Pinpoint the cell where the given text exists, returning its [X, Y] midpoint coordinate. 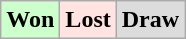
Won [30, 20]
Draw [150, 20]
Lost [88, 20]
